Output the [x, y] coordinate of the center of the cell containing the given text.  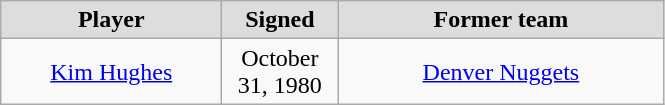
Kim Hughes [112, 72]
Former team [501, 20]
Player [112, 20]
Signed [280, 20]
Denver Nuggets [501, 72]
October 31, 1980 [280, 72]
